From the cell containing the given text, extract its center point as [x, y] coordinate. 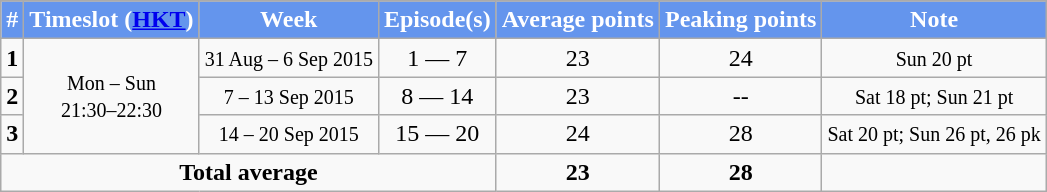
14 – 20 Sep 2015 [288, 134]
15 — 20 [437, 134]
# [12, 20]
Sat 20 pt; Sun 26 pt, 26 pk [934, 134]
Peaking points [740, 20]
1 — 7 [437, 58]
Mon – Sun21:30–22:30 [112, 96]
Sat 18 pt; Sun 21 pt [934, 96]
31 Aug – 6 Sep 2015 [288, 58]
7 – 13 Sep 2015 [288, 96]
Sun 20 pt [934, 58]
Total average [248, 172]
Episode(s) [437, 20]
-- [740, 96]
Timeslot (HKT) [112, 20]
Average points [578, 20]
2 [12, 96]
1 [12, 58]
Note [934, 20]
Week [288, 20]
8 — 14 [437, 96]
3 [12, 134]
